Identify which cell holds the provided text, then report its (X, Y) central coordinate. 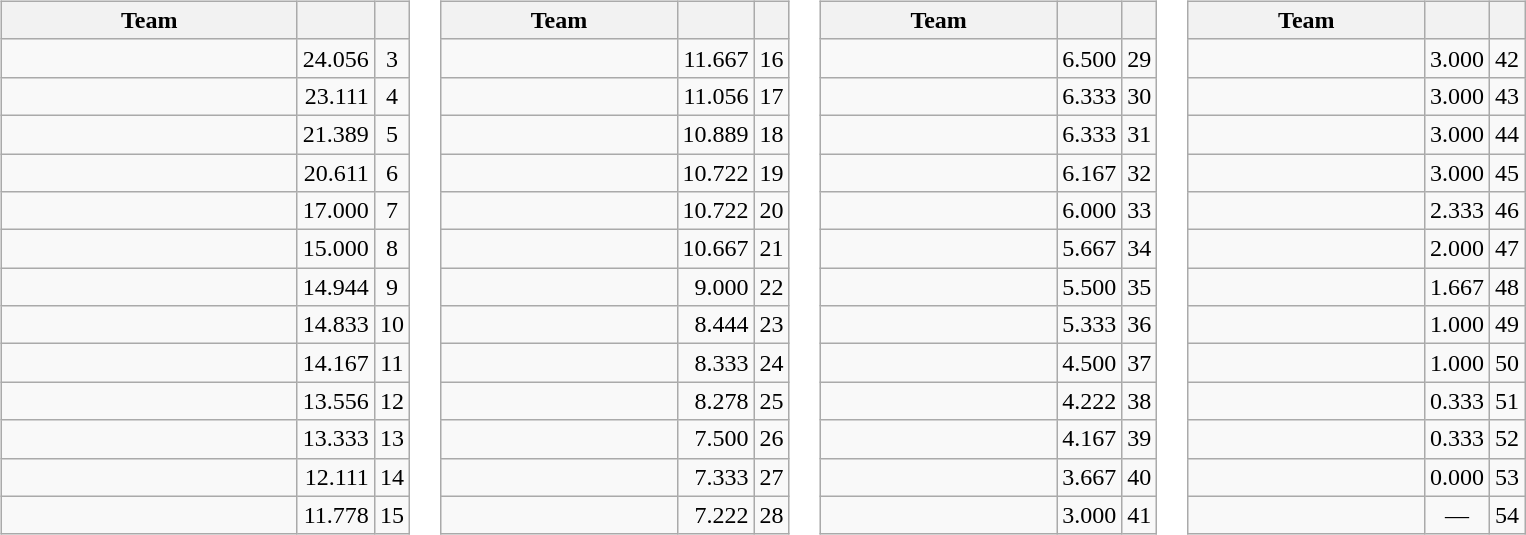
51 (1506, 401)
5.500 (1090, 287)
4 (392, 96)
24 (772, 363)
8.333 (716, 363)
13.556 (336, 401)
6.500 (1090, 58)
23.111 (336, 96)
9 (392, 287)
42 (1506, 58)
8.278 (716, 401)
39 (1140, 439)
18 (772, 134)
20 (772, 211)
7.222 (716, 515)
21.389 (336, 134)
10.667 (716, 249)
15.000 (336, 249)
12 (392, 401)
35 (1140, 287)
13 (392, 439)
2.333 (1456, 211)
3 (392, 58)
7.500 (716, 439)
7 (392, 211)
9.000 (716, 287)
30 (1140, 96)
14.944 (336, 287)
38 (1140, 401)
14.167 (336, 363)
6.000 (1090, 211)
45 (1506, 173)
17.000 (336, 211)
17 (772, 96)
25 (772, 401)
1.667 (1456, 287)
11.056 (716, 96)
8.444 (716, 325)
11 (392, 363)
6.167 (1090, 173)
27 (772, 477)
40 (1140, 477)
34 (1140, 249)
43 (1506, 96)
4.222 (1090, 401)
54 (1506, 515)
28 (772, 515)
19 (772, 173)
12.111 (336, 477)
23 (772, 325)
5 (392, 134)
5.333 (1090, 325)
8 (392, 249)
15 (392, 515)
44 (1506, 134)
29 (1140, 58)
11.778 (336, 515)
6 (392, 173)
21 (772, 249)
32 (1140, 173)
2.000 (1456, 249)
— (1456, 515)
24.056 (336, 58)
0.000 (1456, 477)
33 (1140, 211)
52 (1506, 439)
48 (1506, 287)
4.500 (1090, 363)
20.611 (336, 173)
16 (772, 58)
46 (1506, 211)
14 (392, 477)
50 (1506, 363)
26 (772, 439)
4.167 (1090, 439)
37 (1140, 363)
10 (392, 325)
13.333 (336, 439)
3.667 (1090, 477)
22 (772, 287)
47 (1506, 249)
7.333 (716, 477)
11.667 (716, 58)
53 (1506, 477)
5.667 (1090, 249)
36 (1140, 325)
31 (1140, 134)
10.889 (716, 134)
14.833 (336, 325)
49 (1506, 325)
41 (1140, 515)
